From the cell containing the given text, extract its center point as (X, Y) coordinate. 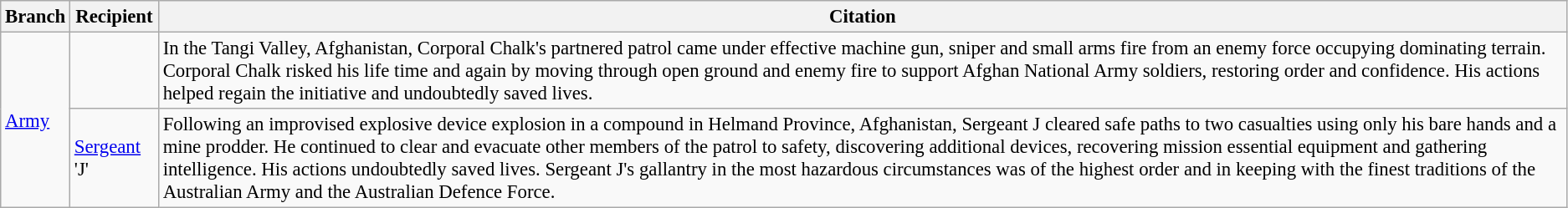
Citation (862, 17)
Recipient (115, 17)
Army (35, 120)
Sergeant 'J' (115, 159)
Branch (35, 17)
